Pinpoint the cell where the given text exists, returning its [x, y] midpoint coordinate. 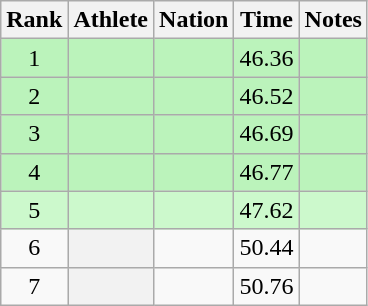
1 [34, 58]
50.44 [266, 248]
7 [34, 286]
46.69 [266, 134]
Time [266, 20]
Notes [333, 20]
46.77 [266, 172]
4 [34, 172]
Athlete [111, 20]
46.36 [266, 58]
5 [34, 210]
46.52 [266, 96]
50.76 [266, 286]
Rank [34, 20]
3 [34, 134]
47.62 [266, 210]
6 [34, 248]
2 [34, 96]
Nation [194, 20]
